Search for the cell housing the specified text and yield its [x, y] center coordinate. 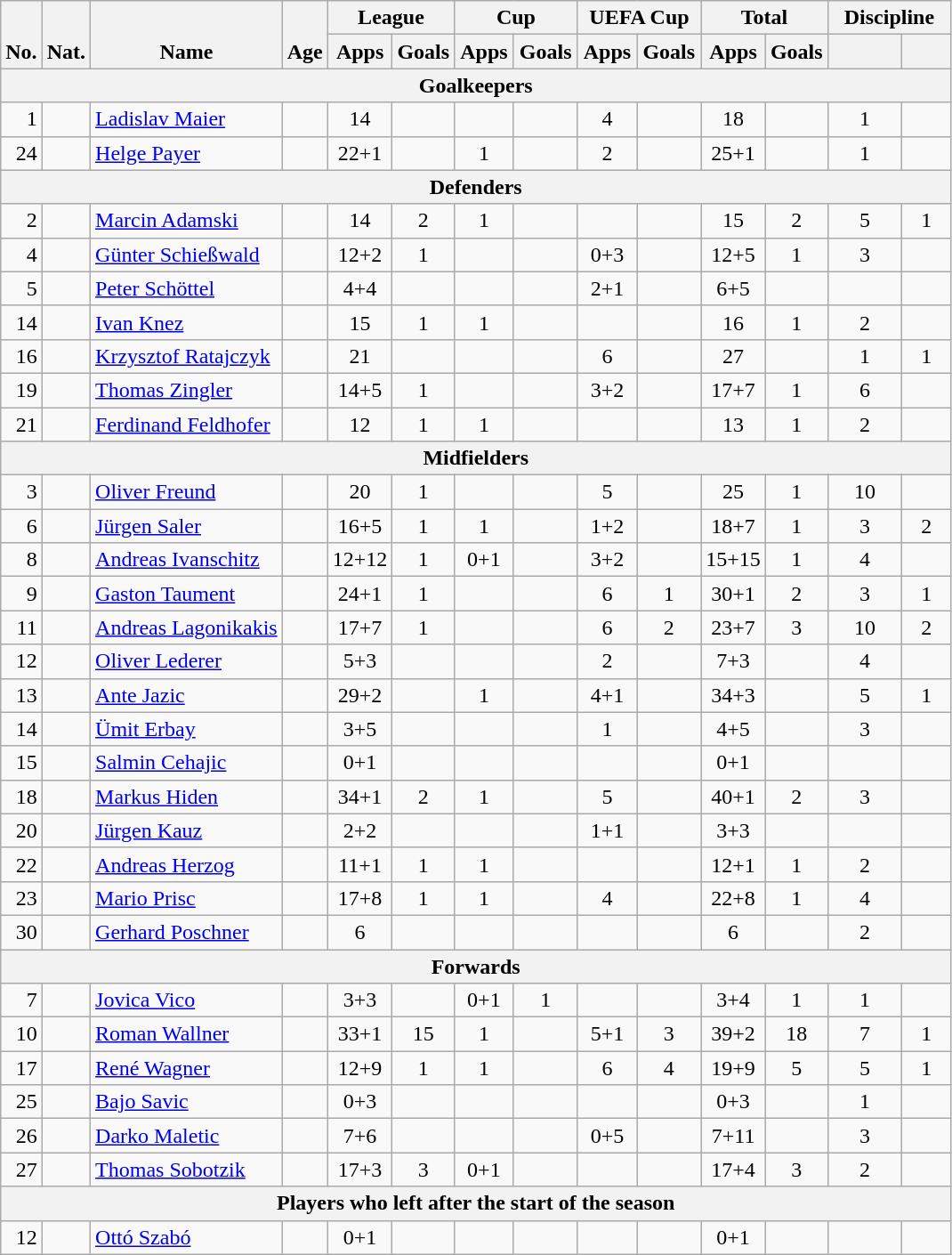
Ladislav Maier [187, 119]
33+1 [359, 1034]
39+2 [733, 1034]
Helge Payer [187, 153]
Bajo Savic [187, 1102]
29+2 [359, 695]
7+11 [733, 1136]
No. [21, 35]
24 [21, 153]
René Wagner [187, 1068]
40+1 [733, 797]
Midfielders [476, 458]
1+1 [607, 830]
Oliver Freund [187, 492]
Roman Wallner [187, 1034]
Defenders [476, 187]
11 [21, 627]
25+1 [733, 153]
Darko Maletic [187, 1136]
Age [304, 35]
17+8 [359, 898]
23 [21, 898]
Marcin Adamski [187, 221]
League [391, 18]
Andreas Herzog [187, 864]
Name [187, 35]
4+4 [359, 288]
Forwards [476, 966]
Andreas Lagonikakis [187, 627]
UEFA Cup [639, 18]
11+1 [359, 864]
5+3 [359, 661]
17 [21, 1068]
12+9 [359, 1068]
0+5 [607, 1136]
4+1 [607, 695]
19 [21, 390]
Ferdinand Feldhofer [187, 425]
Jürgen Kauz [187, 830]
2+1 [607, 288]
Thomas Sobotzik [187, 1170]
Jürgen Saler [187, 526]
Gerhard Poschner [187, 932]
Peter Schöttel [187, 288]
5+1 [607, 1034]
Total [764, 18]
Cup [516, 18]
Goalkeepers [476, 85]
8 [21, 560]
Ante Jazic [187, 695]
14+5 [359, 390]
23+7 [733, 627]
22+1 [359, 153]
Markus Hiden [187, 797]
Salmin Cehajic [187, 763]
30+1 [733, 594]
Oliver Lederer [187, 661]
26 [21, 1136]
Thomas Zingler [187, 390]
Ivan Knez [187, 322]
22+8 [733, 898]
24+1 [359, 594]
15+15 [733, 560]
Ottó Szabó [187, 1237]
7+3 [733, 661]
6+5 [733, 288]
22 [21, 864]
34+1 [359, 797]
Mario Prisc [187, 898]
Players who left after the start of the season [476, 1203]
7+6 [359, 1136]
17+4 [733, 1170]
16+5 [359, 526]
Krzysztof Ratajczyk [187, 356]
3+5 [359, 729]
3+4 [733, 1000]
Gaston Taument [187, 594]
12+12 [359, 560]
34+3 [733, 695]
2+2 [359, 830]
12+1 [733, 864]
Discipline [890, 18]
18+7 [733, 526]
Andreas Ivanschitz [187, 560]
17+3 [359, 1170]
4+5 [733, 729]
12+5 [733, 255]
1+2 [607, 526]
Jovica Vico [187, 1000]
12+2 [359, 255]
Ümit Erbay [187, 729]
Nat. [66, 35]
Günter Schießwald [187, 255]
9 [21, 594]
19+9 [733, 1068]
30 [21, 932]
